Find where the given text appears and provide that cell's center as (X, Y) coordinate. 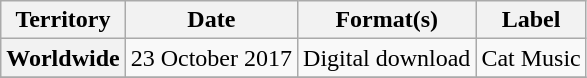
Format(s) (387, 20)
Cat Music (531, 58)
Digital download (387, 58)
23 October 2017 (211, 58)
Date (211, 20)
Label (531, 20)
Worldwide (63, 58)
Territory (63, 20)
